Provide the (X, Y) coordinate of the cell's center where the given text is located.  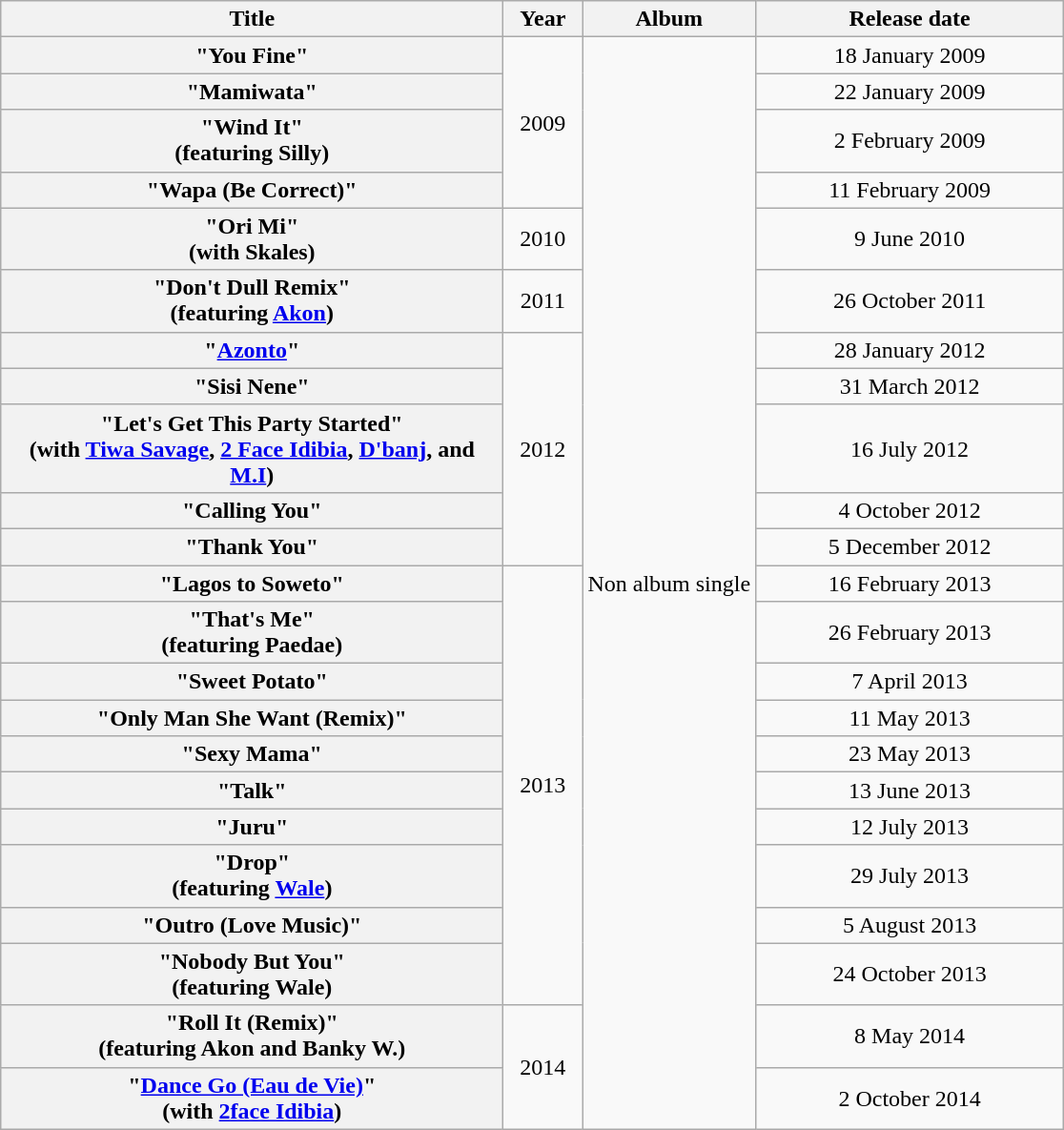
"That's Me"(featuring Paedae) (252, 633)
28 January 2012 (910, 350)
11 February 2009 (910, 190)
2013 (543, 785)
"Drop"(featuring Wale) (252, 875)
"Sweet Potato" (252, 682)
"Nobody But You"(featuring Wale) (252, 975)
"Roll It (Remix)" (featuring Akon and Banky W.) (252, 1036)
2012 (543, 448)
"Mamiwata" (252, 92)
Year (543, 19)
Album (669, 19)
"Juru" (252, 827)
18 January 2009 (910, 55)
8 May 2014 (910, 1036)
Title (252, 19)
"Let's Get This Party Started"(with Tiwa Savage, 2 Face Idibia, D'banj, and M.I) (252, 448)
"Sisi Nene" (252, 386)
"You Fine" (252, 55)
"Azonto" (252, 350)
5 December 2012 (910, 546)
26 February 2013 (910, 633)
"Only Man She Want (Remix)" (252, 718)
2 October 2014 (910, 1099)
"Calling You" (252, 510)
13 June 2013 (910, 791)
26 October 2011 (910, 301)
12 July 2013 (910, 827)
Release date (910, 19)
2011 (543, 301)
9 June 2010 (910, 238)
16 February 2013 (910, 583)
Non album single (669, 584)
23 May 2013 (910, 754)
2014 (543, 1067)
"Lagos to Soweto" (252, 583)
"Sexy Mama" (252, 754)
29 July 2013 (910, 875)
5 August 2013 (910, 925)
22 January 2009 (910, 92)
2010 (543, 238)
"Wind It" (featuring Silly) (252, 141)
7 April 2013 (910, 682)
"Talk" (252, 791)
"Wapa (Be Correct)" (252, 190)
"Don't Dull Remix"(featuring Akon) (252, 301)
"Outro (Love Music)" (252, 925)
"Thank You" (252, 546)
31 March 2012 (910, 386)
2009 (543, 122)
11 May 2013 (910, 718)
16 July 2012 (910, 448)
24 October 2013 (910, 975)
2 February 2009 (910, 141)
"Dance Go (Eau de Vie)"(with 2face Idibia) (252, 1099)
4 October 2012 (910, 510)
"Ori Mi"(with Skales) (252, 238)
